Detect which cell encompasses the target text, then output its (X, Y) center coordinate. 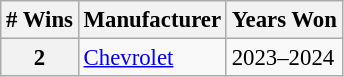
Years Won (284, 20)
Chevrolet (152, 58)
2 (40, 58)
Manufacturer (152, 20)
2023–2024 (284, 58)
# Wins (40, 20)
